Return (x, y) of the center of cell containing provided text 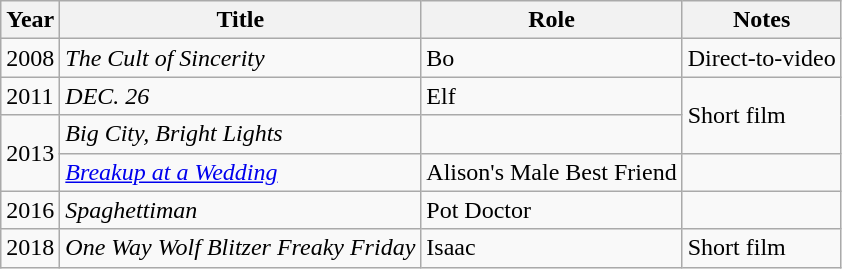
Year (30, 20)
Alison's Male Best Friend (552, 172)
2013 (30, 153)
Role (552, 20)
Elf (552, 96)
2008 (30, 58)
2016 (30, 210)
2011 (30, 96)
Direct-to-video (762, 58)
Pot Doctor (552, 210)
Breakup at a Wedding (240, 172)
2018 (30, 248)
Spaghettiman (240, 210)
Isaac (552, 248)
DEC. 26 (240, 96)
Bo (552, 58)
Big City, Bright Lights (240, 134)
Notes (762, 20)
One Way Wolf Blitzer Freaky Friday (240, 248)
The Cult of Sincerity (240, 58)
Title (240, 20)
